Search for the cell housing the specified text and yield its (X, Y) center coordinate. 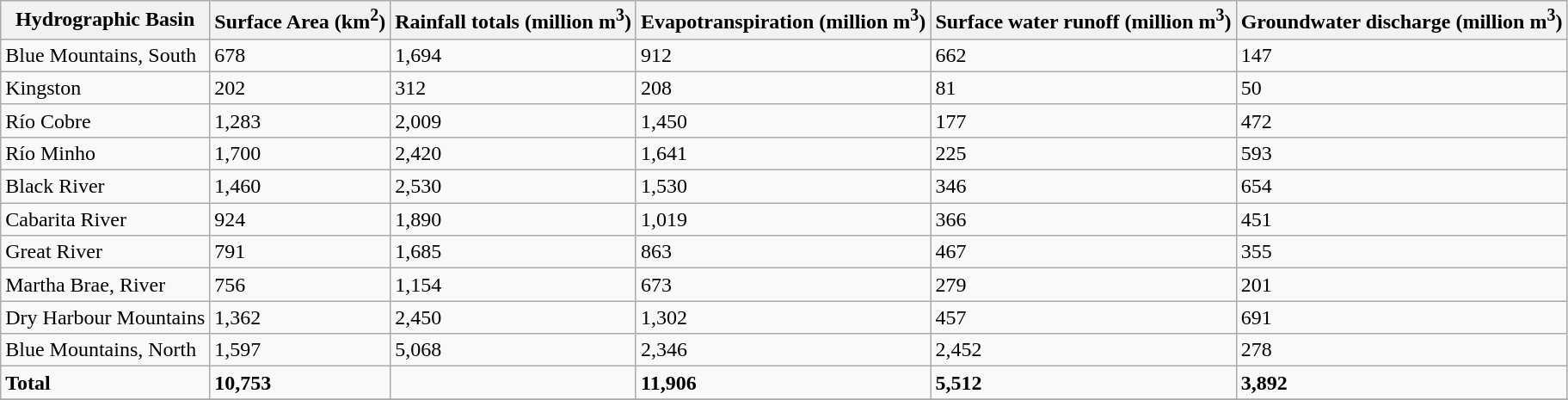
Rainfall totals (million m3) (513, 21)
312 (513, 88)
346 (1084, 187)
912 (783, 55)
2,450 (513, 317)
756 (300, 285)
1,641 (783, 153)
225 (1084, 153)
Evapotranspiration (million m3) (783, 21)
Great River (105, 252)
2,420 (513, 153)
2,346 (783, 350)
177 (1084, 120)
1,283 (300, 120)
691 (1402, 317)
366 (1084, 219)
791 (300, 252)
Martha Brae, River (105, 285)
Kingston (105, 88)
662 (1084, 55)
278 (1402, 350)
5,068 (513, 350)
593 (1402, 153)
3,892 (1402, 383)
1,530 (783, 187)
2,452 (1084, 350)
11,906 (783, 383)
1,685 (513, 252)
Dry Harbour Mountains (105, 317)
Río Minho (105, 153)
2,530 (513, 187)
Surface water runoff (million m3) (1084, 21)
472 (1402, 120)
1,019 (783, 219)
279 (1084, 285)
1,362 (300, 317)
678 (300, 55)
924 (300, 219)
467 (1084, 252)
451 (1402, 219)
Total (105, 383)
Black River (105, 187)
1,694 (513, 55)
10,753 (300, 383)
Groundwater discharge (million m3) (1402, 21)
1,154 (513, 285)
2,009 (513, 120)
208 (783, 88)
202 (300, 88)
457 (1084, 317)
1,302 (783, 317)
1,700 (300, 153)
Cabarita River (105, 219)
1,450 (783, 120)
1,460 (300, 187)
5,512 (1084, 383)
Hydrographic Basin (105, 21)
147 (1402, 55)
50 (1402, 88)
1,890 (513, 219)
355 (1402, 252)
1,597 (300, 350)
Surface Area (km2) (300, 21)
654 (1402, 187)
673 (783, 285)
Blue Mountains, North (105, 350)
201 (1402, 285)
81 (1084, 88)
Blue Mountains, South (105, 55)
863 (783, 252)
Río Cobre (105, 120)
